For the text-containing cell, return its midpoint in (x, y) coordinate format. 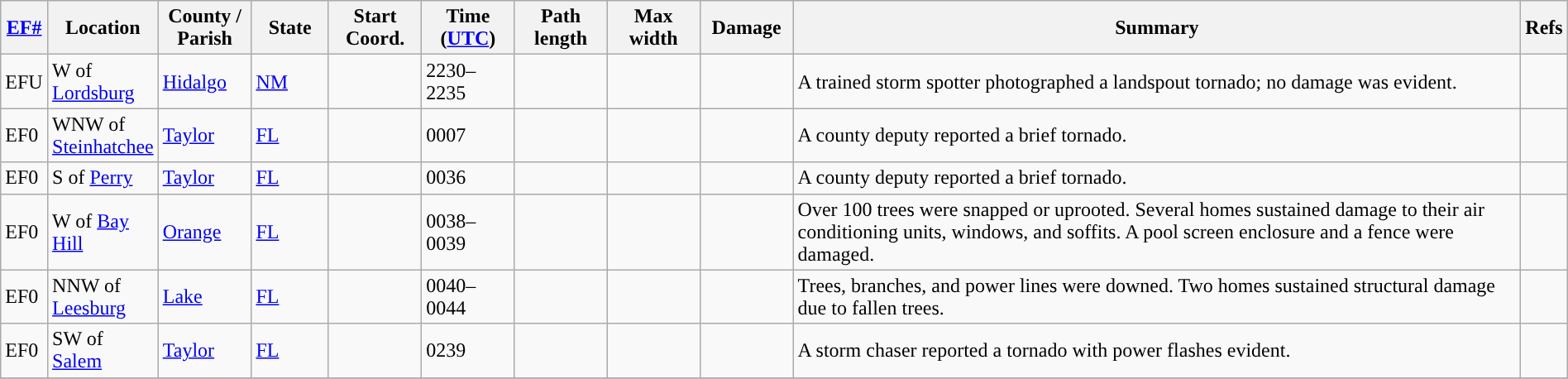
Path length (561, 28)
S of Perry (103, 178)
WNW of Steinhatchee (103, 136)
0239 (468, 351)
A trained storm spotter photographed a landspout tornado; no damage was evident. (1157, 81)
Location (103, 28)
EF# (25, 28)
Time (UTC) (468, 28)
Summary (1157, 28)
W of Bay Hill (103, 232)
0036 (468, 178)
Refs (1544, 28)
A storm chaser reported a tornado with power flashes evident. (1157, 351)
Orange (205, 232)
SW of Salem (103, 351)
Damage (746, 28)
State (289, 28)
W of Lordsburg (103, 81)
0040–0044 (468, 296)
0007 (468, 136)
Trees, branches, and power lines were downed. Two homes sustained structural damage due to fallen trees. (1157, 296)
Lake (205, 296)
EFU (25, 81)
2230–2235 (468, 81)
Hidalgo (205, 81)
NM (289, 81)
Start Coord. (375, 28)
Max width (653, 28)
0038–0039 (468, 232)
County / Parish (205, 28)
NNW of Leesburg (103, 296)
